Identify which cell holds the provided text, then report its (x, y) central coordinate. 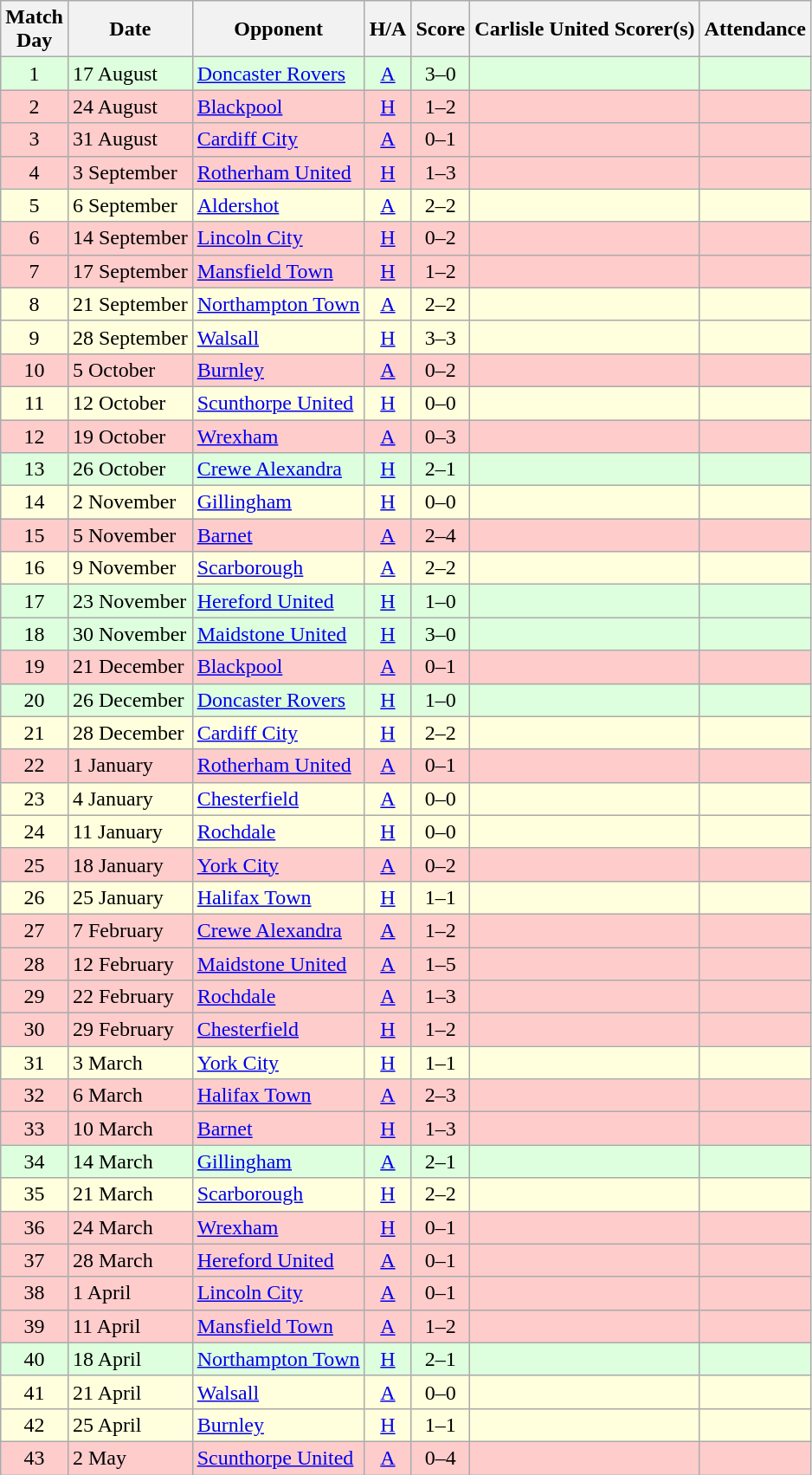
7 (35, 271)
24 (35, 831)
Aldershot (279, 205)
21 (35, 733)
14 (35, 502)
13 (35, 469)
19 (35, 667)
40 (35, 1359)
12 (35, 436)
11 January (130, 831)
25 April (130, 1425)
21 April (130, 1392)
31 August (130, 139)
5 October (130, 370)
41 (35, 1392)
29 (35, 997)
30 November (130, 634)
1–5 (441, 964)
26 October (130, 469)
24 March (130, 1227)
10 March (130, 1129)
21 September (130, 304)
Match Day (35, 29)
16 (35, 568)
36 (35, 1227)
Date (130, 29)
21 December (130, 667)
25 (35, 864)
14 March (130, 1161)
6 (35, 238)
11 (35, 403)
Attendance (755, 29)
1 (35, 74)
32 (35, 1096)
12 February (130, 964)
23 November (130, 601)
21 March (130, 1194)
18 January (130, 864)
35 (35, 1194)
24 August (130, 107)
17 August (130, 74)
Score (441, 29)
5 (35, 205)
3 (35, 139)
25 January (130, 897)
14 September (130, 238)
29 February (130, 1030)
20 (35, 700)
17 September (130, 271)
5 November (130, 535)
Carlisle United Scorer(s) (585, 29)
37 (35, 1260)
2–3 (441, 1096)
28 December (130, 733)
7 February (130, 930)
42 (35, 1425)
39 (35, 1326)
Opponent (279, 29)
3 March (130, 1063)
0–3 (441, 436)
19 October (130, 436)
4 (35, 172)
22 February (130, 997)
30 (35, 1030)
31 (35, 1063)
9 (35, 337)
4 January (130, 799)
6 March (130, 1096)
17 (35, 601)
9 November (130, 568)
34 (35, 1161)
1 January (130, 766)
8 (35, 304)
28 (35, 964)
0–4 (441, 1458)
2–4 (441, 535)
27 (35, 930)
2 May (130, 1458)
18 (35, 634)
2 November (130, 502)
10 (35, 370)
18 April (130, 1359)
2 (35, 107)
22 (35, 766)
43 (35, 1458)
15 (35, 535)
26 (35, 897)
23 (35, 799)
3 September (130, 172)
12 October (130, 403)
11 April (130, 1326)
28 March (130, 1260)
26 December (130, 700)
6 September (130, 205)
28 September (130, 337)
33 (35, 1129)
H/A (388, 29)
1 April (130, 1293)
3–3 (441, 337)
38 (35, 1293)
